Return [x, y] of the center of cell containing provided text 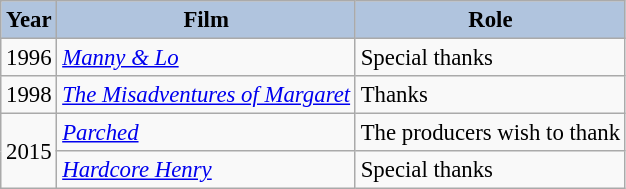
1998 [29, 95]
Role [490, 20]
Parched [206, 133]
1996 [29, 58]
Manny & Lo [206, 58]
The Misadventures of Margaret [206, 95]
Film [206, 20]
Thanks [490, 95]
Year [29, 20]
The producers wish to thank [490, 133]
Hardcore Henry [206, 170]
2015 [29, 152]
